Identify which cell holds the provided text, then report its (X, Y) central coordinate. 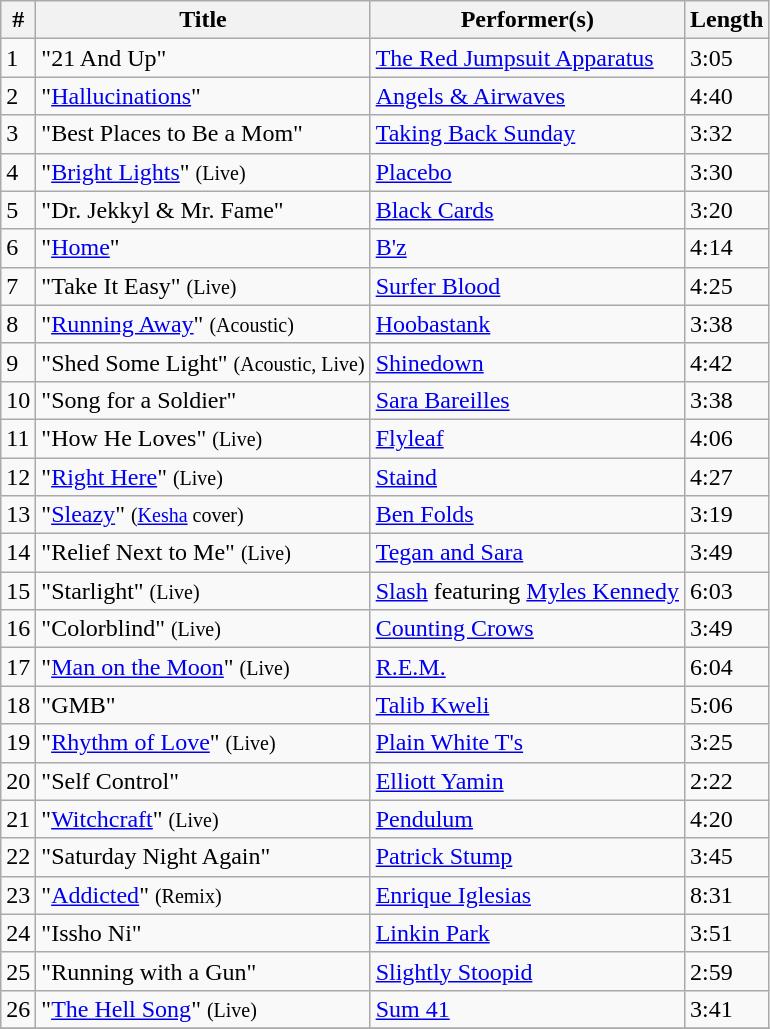
4:42 (726, 362)
"Song for a Soldier" (203, 400)
22 (18, 857)
8:31 (726, 895)
"The Hell Song" (Live) (203, 1009)
Staind (527, 477)
2:59 (726, 971)
7 (18, 286)
5 (18, 210)
"Take It Easy" (Live) (203, 286)
"Sleazy" (Kesha cover) (203, 515)
Slash featuring Myles Kennedy (527, 591)
"Best Places to Be a Mom" (203, 134)
Counting Crows (527, 629)
Surfer Blood (527, 286)
14 (18, 553)
3:25 (726, 743)
4:14 (726, 248)
B'z (527, 248)
2:22 (726, 781)
"Addicted" (Remix) (203, 895)
3 (18, 134)
"Man on the Moon" (Live) (203, 667)
"21 And Up" (203, 58)
Pendulum (527, 819)
Taking Back Sunday (527, 134)
10 (18, 400)
Tegan and Sara (527, 553)
6:04 (726, 667)
11 (18, 438)
4:27 (726, 477)
"Home" (203, 248)
Enrique Iglesias (527, 895)
Plain White T's (527, 743)
Ben Folds (527, 515)
The Red Jumpsuit Apparatus (527, 58)
3:51 (726, 933)
16 (18, 629)
# (18, 20)
1 (18, 58)
4 (18, 172)
6:03 (726, 591)
18 (18, 705)
Hoobastank (527, 324)
3:30 (726, 172)
4:06 (726, 438)
3:20 (726, 210)
Sum 41 (527, 1009)
"Relief Next to Me" (Live) (203, 553)
15 (18, 591)
13 (18, 515)
"Saturday Night Again" (203, 857)
6 (18, 248)
21 (18, 819)
4:25 (726, 286)
9 (18, 362)
Talib Kweli (527, 705)
Patrick Stump (527, 857)
"Colorblind" (Live) (203, 629)
"Shed Some Light" (Acoustic, Live) (203, 362)
Shinedown (527, 362)
"Rhythm of Love" (Live) (203, 743)
"Right Here" (Live) (203, 477)
Black Cards (527, 210)
3:05 (726, 58)
25 (18, 971)
19 (18, 743)
8 (18, 324)
"Starlight" (Live) (203, 591)
Sara Bareilles (527, 400)
17 (18, 667)
"How He Loves" (Live) (203, 438)
"GMB" (203, 705)
"Self Control" (203, 781)
R.E.M. (527, 667)
Length (726, 20)
26 (18, 1009)
23 (18, 895)
Angels & Airwaves (527, 96)
Elliott Yamin (527, 781)
Title (203, 20)
3:19 (726, 515)
Performer(s) (527, 20)
Linkin Park (527, 933)
2 (18, 96)
3:32 (726, 134)
4:40 (726, 96)
Placebo (527, 172)
12 (18, 477)
"Witchcraft" (Live) (203, 819)
"Hallucinations" (203, 96)
"Issho Ni" (203, 933)
Flyleaf (527, 438)
3:41 (726, 1009)
"Dr. Jekkyl & Mr. Fame" (203, 210)
24 (18, 933)
Slightly Stoopid (527, 971)
4:20 (726, 819)
"Running Away" (Acoustic) (203, 324)
5:06 (726, 705)
3:45 (726, 857)
"Running with a Gun" (203, 971)
"Bright Lights" (Live) (203, 172)
20 (18, 781)
